Identify which cell holds the provided text, then report its [x, y] central coordinate. 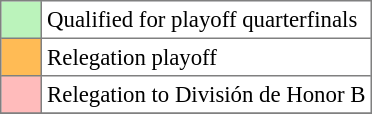
Relegation to División de Honor B [206, 95]
Qualified for playoff quarterfinals [206, 20]
Relegation playoff [206, 57]
